Scan for the cell matching the given text and deliver its (x, y) coordinate at center. 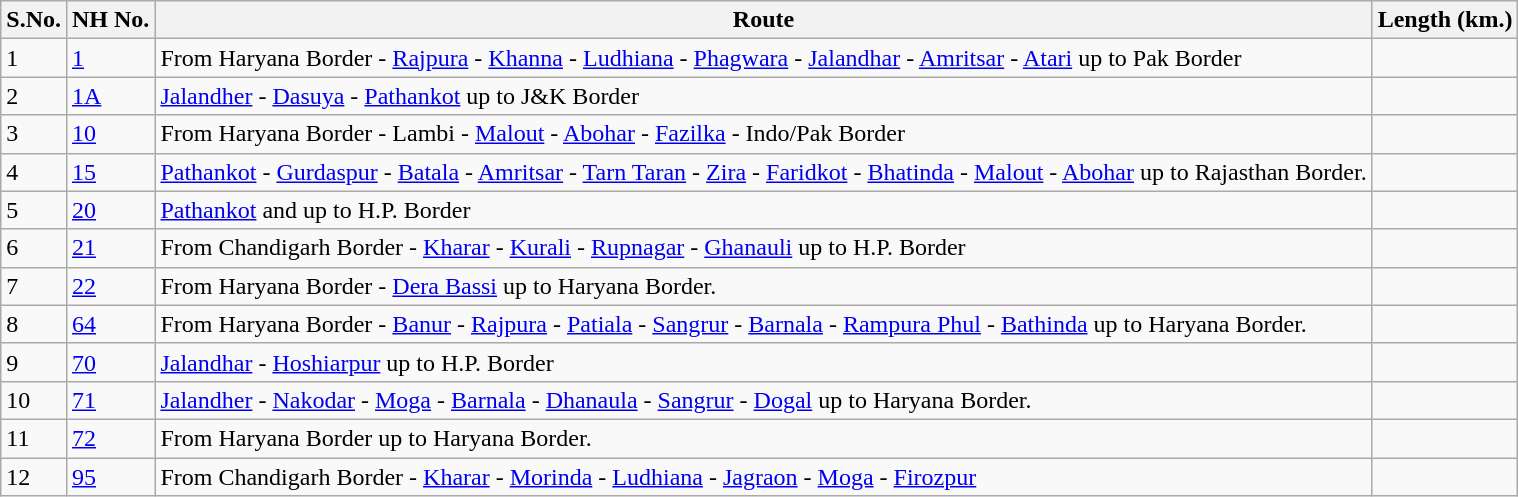
Jalandhar - Hoshiarpur up to H.P. Border (764, 362)
From Haryana Border - Banur - Rajpura - Patiala - Sangrur - Barnala - Rampura Phul - Bathinda up to Haryana Border. (764, 324)
Jalandher - Nakodar - Moga - Barnala - Dhanaula - Sangrur - Dogal up to Haryana Border. (764, 400)
9 (34, 362)
20 (110, 210)
70 (110, 362)
2 (34, 96)
From Haryana Border - Dera Bassi up to Haryana Border. (764, 286)
3 (34, 134)
72 (110, 438)
22 (110, 286)
Jalandher - Dasuya - Pathankot up to J&K Border (764, 96)
NH No. (110, 20)
Route (764, 20)
6 (34, 248)
S.No. (34, 20)
From Haryana Border - Lambi - Malout - Abohar - Fazilka - Indo/Pak Border (764, 134)
7 (34, 286)
5 (34, 210)
From Haryana Border - Rajpura - Khanna - Ludhiana - Phagwara - Jalandhar - Amritsar - Atari up to Pak Border (764, 58)
1A (110, 96)
11 (34, 438)
64 (110, 324)
15 (110, 172)
From Chandigarh Border - Kharar - Morinda - Ludhiana - Jagraon - Moga - Firozpur (764, 477)
From Haryana Border up to Haryana Border. (764, 438)
95 (110, 477)
4 (34, 172)
Pathankot and up to H.P. Border (764, 210)
Pathankot - Gurdaspur - Batala - Amritsar - Tarn Taran - Zira - Faridkot - Bhatinda - Malout - Abohar up to Rajasthan Border. (764, 172)
71 (110, 400)
21 (110, 248)
8 (34, 324)
Length (km.) (1445, 20)
12 (34, 477)
From Chandigarh Border - Kharar - Kurali - Rupnagar - Ghanauli up to H.P. Border (764, 248)
